Determine the (x, y) coordinate at the center of the cell enclosing the given text.  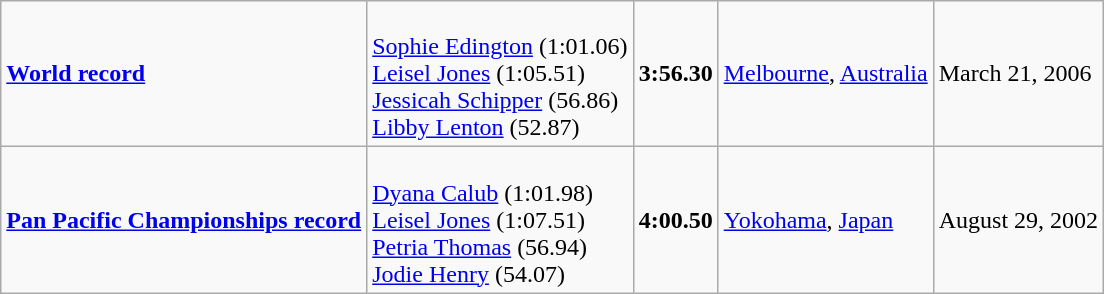
Pan Pacific Championships record (184, 220)
Dyana Calub (1:01.98)Leisel Jones (1:07.51)Petria Thomas (56.94)Jodie Henry (54.07) (500, 220)
Yokohama, Japan (826, 220)
World record (184, 74)
March 21, 2006 (1018, 74)
3:56.30 (676, 74)
August 29, 2002 (1018, 220)
4:00.50 (676, 220)
Melbourne, Australia (826, 74)
Sophie Edington (1:01.06)Leisel Jones (1:05.51)Jessicah Schipper (56.86)Libby Lenton (52.87) (500, 74)
